Provide the [X, Y] coordinate of the cell's center where the given text is located.  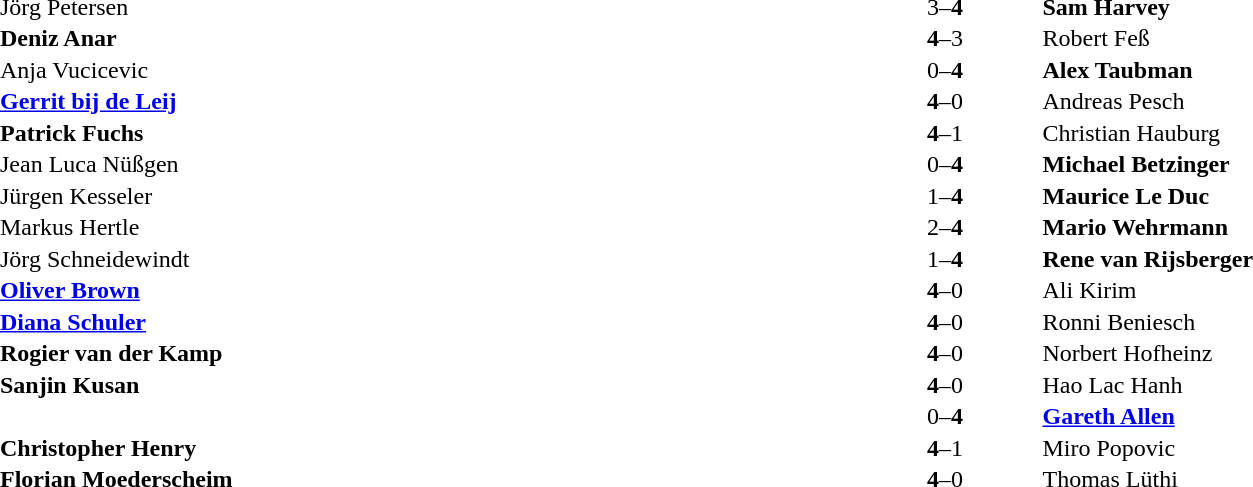
4–3 [944, 39]
2–4 [944, 227]
